Determine the (X, Y) coordinate at the center of the cell enclosing the given text.  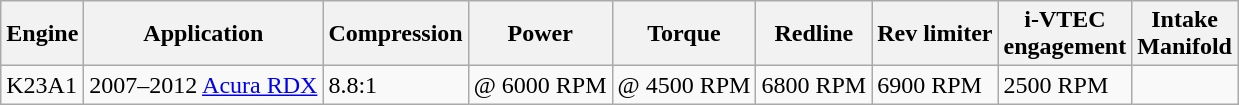
@ 4500 RPM (684, 85)
i-VTECengagement (1065, 34)
@ 6000 RPM (540, 85)
K23A1 (42, 85)
2007–2012 Acura RDX (204, 85)
Application (204, 34)
Redline (814, 34)
8.8:1 (396, 85)
Power (540, 34)
Torque (684, 34)
Rev limiter (935, 34)
IntakeManifold (1185, 34)
6800 RPM (814, 85)
Engine (42, 34)
6900 RPM (935, 85)
2500 RPM (1065, 85)
Compression (396, 34)
